Provide the [x, y] coordinate of the cell's center where the given text is located.  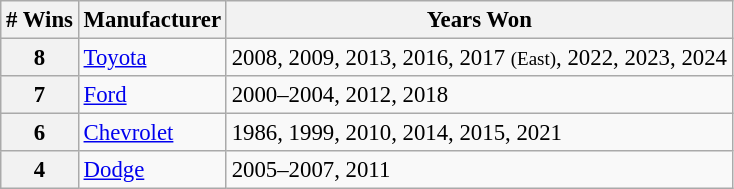
2008, 2009, 2013, 2016, 2017 (East), 2022, 2023, 2024 [479, 58]
Manufacturer [152, 20]
Ford [152, 95]
Toyota [152, 58]
2000–2004, 2012, 2018 [479, 95]
7 [40, 95]
4 [40, 170]
Dodge [152, 170]
# Wins [40, 20]
Years Won [479, 20]
Chevrolet [152, 133]
8 [40, 58]
6 [40, 133]
1986, 1999, 2010, 2014, 2015, 2021 [479, 133]
2005–2007, 2011 [479, 170]
